Return [X, Y] of the center of cell containing provided text 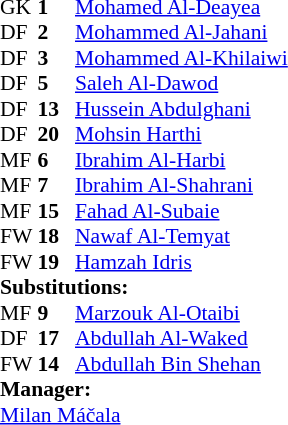
Saleh Al-Dawod [182, 83]
19 [57, 262]
Mohammed Al-Khilaiwi [182, 58]
3 [57, 58]
Ibrahim Al-Shahrani [182, 185]
Ibrahim Al-Harbi [182, 160]
Mohammed Al-Jahani [182, 33]
6 [57, 160]
15 [57, 211]
9 [57, 313]
Marzouk Al-Otaibi [182, 313]
Substitutions: [144, 287]
Manager: [144, 389]
Abdullah Al-Waked [182, 339]
14 [57, 364]
Mohsin Harthi [182, 135]
18 [57, 237]
20 [57, 135]
Nawaf Al-Temyat [182, 237]
Abdullah Bin Shehan [182, 364]
Hamzah Idris [182, 262]
Hussein Abdulghani [182, 109]
5 [57, 83]
7 [57, 185]
2 [57, 33]
17 [57, 339]
13 [57, 109]
Fahad Al-Subaie [182, 211]
